Output the [x, y] coordinate of the center of the cell containing the given text.  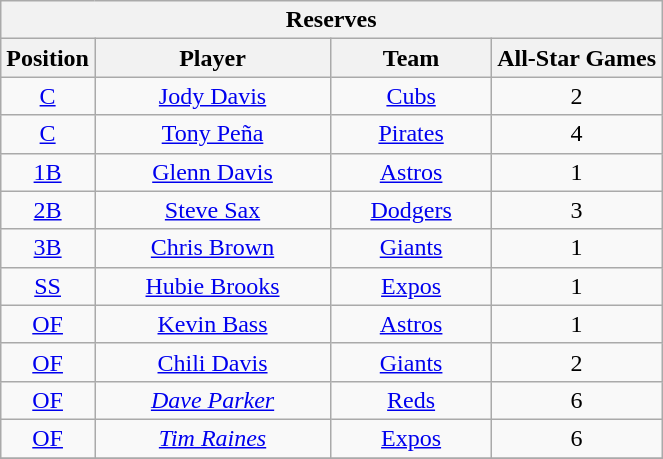
Dodgers [412, 210]
Reds [412, 400]
Glenn Davis [212, 172]
Position [48, 58]
SS [48, 286]
Pirates [412, 134]
Jody Davis [212, 96]
Team [412, 58]
All-Star Games [577, 58]
Chili Davis [212, 362]
Steve Sax [212, 210]
1B [48, 172]
Kevin Bass [212, 324]
Dave Parker [212, 400]
Chris Brown [212, 248]
3 [577, 210]
Reserves [332, 20]
Tim Raines [212, 438]
2B [48, 210]
Hubie Brooks [212, 286]
3B [48, 248]
Tony Peña [212, 134]
4 [577, 134]
Player [212, 58]
Cubs [412, 96]
